Detect which cell encompasses the target text, then output its (x, y) center coordinate. 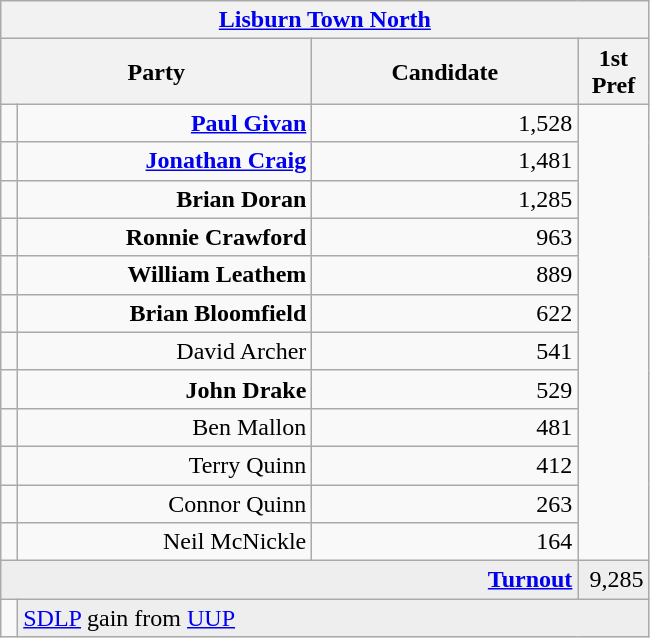
Ronnie Crawford (165, 237)
Party (156, 72)
William Leathem (165, 275)
1,528 (445, 123)
9,285 (614, 580)
529 (445, 389)
263 (445, 503)
Paul Givan (165, 123)
1,285 (445, 199)
Jonathan Craig (165, 161)
481 (445, 427)
164 (445, 542)
John Drake (165, 389)
1st Pref (614, 72)
1,481 (445, 161)
Neil McNickle (165, 542)
Brian Bloomfield (165, 313)
541 (445, 351)
622 (445, 313)
412 (445, 465)
SDLP gain from UUP (334, 618)
963 (445, 237)
Terry Quinn (165, 465)
Lisburn Town North (325, 20)
Brian Doran (165, 199)
Ben Mallon (165, 427)
Connor Quinn (165, 503)
889 (445, 275)
David Archer (165, 351)
Turnout (290, 580)
Candidate (445, 72)
